Scan for the cell matching the given text and deliver its (x, y) coordinate at center. 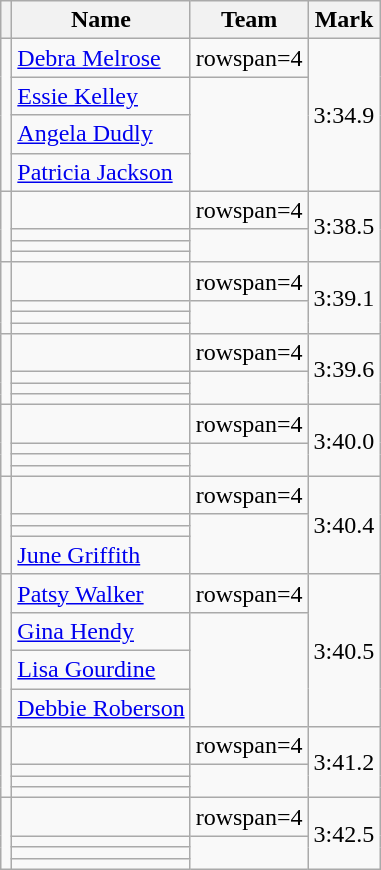
3:41.2 (344, 762)
Patsy Walker (101, 593)
3:42.5 (344, 834)
3:34.9 (344, 115)
3:40.5 (344, 650)
Lisa Gourdine (101, 669)
Name (101, 20)
3:38.5 (344, 226)
Team (249, 20)
June Griffith (101, 555)
Angela Dudly (101, 134)
3:39.6 (344, 370)
Debbie Roberson (101, 707)
3:40.0 (344, 440)
Debra Melrose (101, 58)
Essie Kelley (101, 96)
Mark (344, 20)
Patricia Jackson (101, 172)
Gina Hendy (101, 631)
3:40.4 (344, 525)
3:39.1 (344, 298)
